From the cell containing the given text, extract its center point as (X, Y) coordinate. 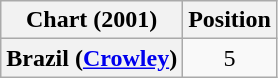
Position (230, 20)
Brazil (Crowley) (92, 58)
Chart (2001) (92, 20)
5 (230, 58)
